Search for the cell housing the specified text and yield its (x, y) center coordinate. 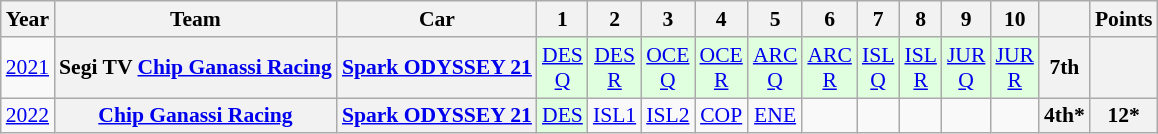
ISLQ (878, 68)
Chip Ganassi Racing (196, 116)
Car (437, 19)
7th (1064, 68)
ENE (776, 116)
DESR (614, 68)
4 (722, 19)
JURR (1014, 68)
12* (1124, 116)
DESQ (562, 68)
6 (830, 19)
OCEQ (668, 68)
ISLR (920, 68)
ARCQ (776, 68)
2022 (28, 116)
COP (722, 116)
Team (196, 19)
OCER (722, 68)
DES (562, 116)
9 (966, 19)
JURQ (966, 68)
8 (920, 19)
5 (776, 19)
3 (668, 19)
ARCR (830, 68)
ISL1 (614, 116)
Segi TV Chip Ganassi Racing (196, 68)
7 (878, 19)
Year (28, 19)
10 (1014, 19)
ISL2 (668, 116)
4th* (1064, 116)
Points (1124, 19)
1 (562, 19)
2 (614, 19)
2021 (28, 68)
